For the text-containing cell, return its midpoint in [x, y] coordinate format. 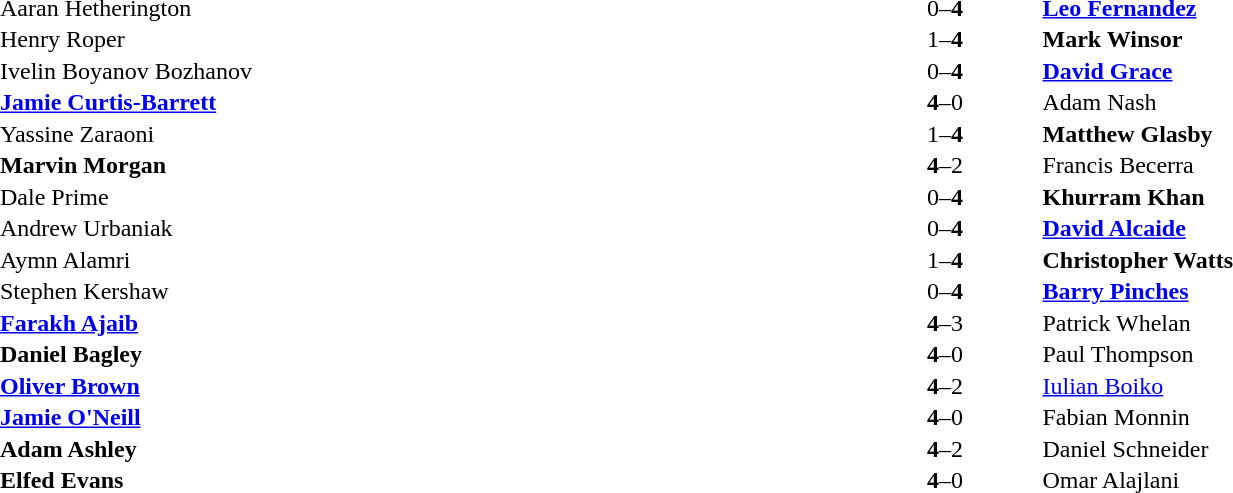
4–3 [944, 323]
